For the text-containing cell, return its midpoint in (x, y) coordinate format. 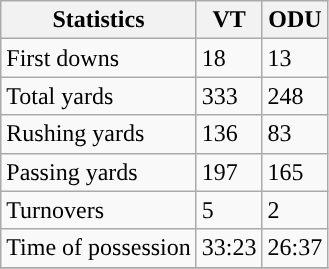
Turnovers (99, 210)
Passing yards (99, 172)
Time of possession (99, 248)
165 (295, 172)
VT (229, 20)
18 (229, 58)
Total yards (99, 96)
First downs (99, 58)
13 (295, 58)
5 (229, 210)
2 (295, 210)
136 (229, 134)
83 (295, 134)
Statistics (99, 20)
ODU (295, 20)
33:23 (229, 248)
248 (295, 96)
Rushing yards (99, 134)
333 (229, 96)
197 (229, 172)
26:37 (295, 248)
